For the text-containing cell, return its midpoint in (X, Y) coordinate format. 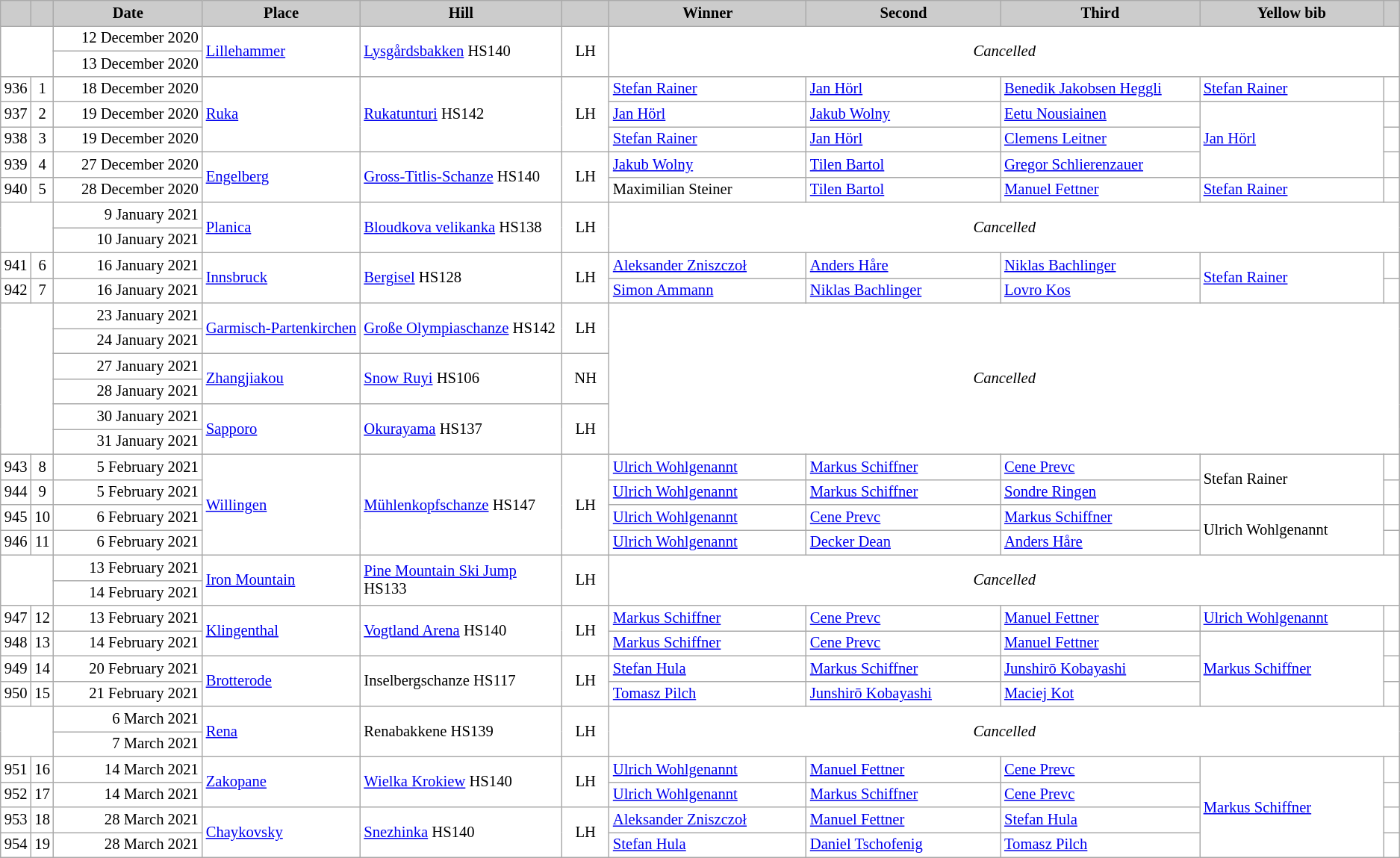
Lovro Kos (1101, 290)
1 (42, 89)
946 (16, 542)
Lillehammer (281, 51)
Decker Dean (903, 542)
951 (16, 769)
Willingen (281, 505)
944 (16, 492)
12 (42, 618)
Renabakkene HS139 (461, 732)
947 (16, 618)
6 (42, 265)
Daniel Tschofenig (903, 845)
950 (16, 694)
10 (42, 517)
4 (42, 164)
937 (16, 114)
Wielka Krokiew HS140 (461, 782)
941 (16, 265)
Eetu Nousiainen (1101, 114)
Pine Mountain Ski Jump HS133 (461, 580)
Maciej Kot (1101, 694)
5 (42, 190)
Benedik Jakobsen Heggli (1101, 89)
19 (42, 845)
18 December 2020 (128, 89)
Große Olympiaschanze HS142 (461, 329)
Third (1101, 13)
Sondre Ringen (1101, 492)
Zakopane (281, 782)
Rukatunturi HS142 (461, 114)
7 March 2021 (128, 744)
954 (16, 845)
Rena (281, 732)
939 (16, 164)
Klingenthal (281, 630)
952 (16, 795)
Winner (708, 13)
Maximilian Steiner (708, 190)
943 (16, 467)
Second (903, 13)
14 (42, 668)
Date (128, 13)
9 January 2021 (128, 214)
16 (42, 769)
Simon Ammann (708, 290)
938 (16, 139)
936 (16, 89)
945 (16, 517)
28 January 2021 (128, 391)
Clemens Leitner (1101, 139)
6 March 2021 (128, 719)
Place (281, 13)
7 (42, 290)
Snezhinka HS140 (461, 832)
2 (42, 114)
Gregor Schlierenzauer (1101, 164)
24 January 2021 (128, 341)
31 January 2021 (128, 441)
11 (42, 542)
28 December 2020 (128, 190)
10 January 2021 (128, 240)
Bloudkova velikanka HS138 (461, 227)
17 (42, 795)
Chaykovsky (281, 832)
Gross-Titlis-Schanze HS140 (461, 177)
940 (16, 190)
Garmisch-Partenkirchen (281, 329)
Planica (281, 227)
Ruka (281, 114)
13 (42, 643)
9 (42, 492)
13 December 2020 (128, 63)
Snow Ruyi HS106 (461, 379)
Sapporo (281, 429)
Yellow bib (1292, 13)
21 February 2021 (128, 694)
8 (42, 467)
27 January 2021 (128, 366)
Lysgårdsbakken HS140 (461, 51)
Inselbergschanze HS117 (461, 681)
30 January 2021 (128, 416)
Brotterode (281, 681)
949 (16, 668)
27 December 2020 (128, 164)
18 (42, 819)
Mühlenkopfschanze HS147 (461, 505)
942 (16, 290)
NH (585, 379)
15 (42, 694)
20 February 2021 (128, 668)
953 (16, 819)
Iron Mountain (281, 580)
Engelberg (281, 177)
Bergisel HS128 (461, 278)
Vogtland Arena HS140 (461, 630)
12 December 2020 (128, 38)
Zhangjiakou (281, 379)
Innsbruck (281, 278)
3 (42, 139)
23 January 2021 (128, 316)
Hill (461, 13)
948 (16, 643)
Okurayama HS137 (461, 429)
